From the cell containing the given text, extract its center point as [X, Y] coordinate. 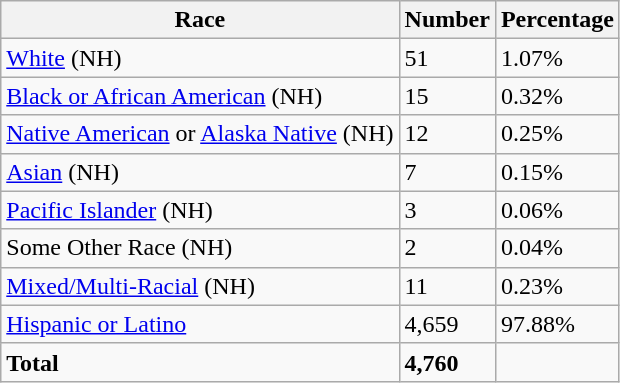
4,760 [447, 362]
Hispanic or Latino [200, 324]
0.04% [557, 248]
4,659 [447, 324]
White (NH) [200, 58]
Asian (NH) [200, 172]
0.25% [557, 134]
51 [447, 58]
Number [447, 20]
7 [447, 172]
Native American or Alaska Native (NH) [200, 134]
11 [447, 286]
Mixed/Multi-Racial (NH) [200, 286]
12 [447, 134]
97.88% [557, 324]
15 [447, 96]
1.07% [557, 58]
Some Other Race (NH) [200, 248]
Pacific Islander (NH) [200, 210]
0.32% [557, 96]
Total [200, 362]
Race [200, 20]
Percentage [557, 20]
0.06% [557, 210]
0.15% [557, 172]
Black or African American (NH) [200, 96]
2 [447, 248]
3 [447, 210]
0.23% [557, 286]
